Detect which cell encompasses the target text, then output its (x, y) center coordinate. 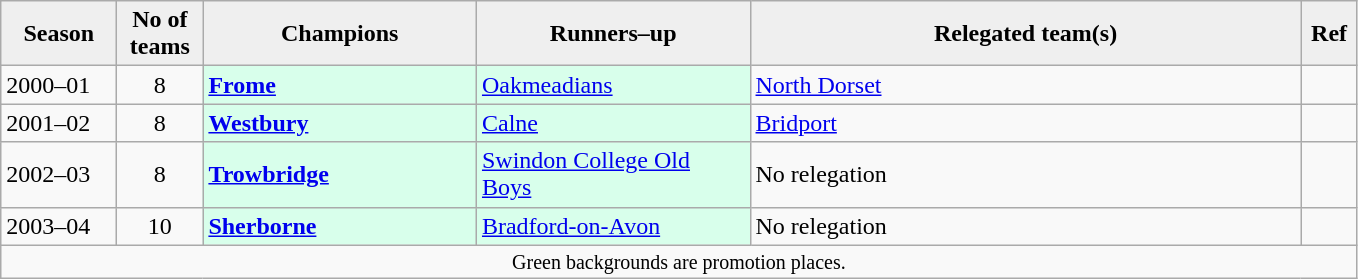
Oakmeadians (613, 85)
2002–03 (59, 174)
Ref (1329, 34)
Champions (340, 34)
Trowbridge (340, 174)
Swindon College Old Boys (613, 174)
2000–01 (59, 85)
Season (59, 34)
Frome (340, 85)
Bridport (1026, 123)
Green backgrounds are promotion places. (679, 262)
Sherborne (340, 226)
Relegated team(s) (1026, 34)
Westbury (340, 123)
No of teams (160, 34)
2003–04 (59, 226)
2001–02 (59, 123)
North Dorset (1026, 85)
Calne (613, 123)
Runners–up (613, 34)
10 (160, 226)
Bradford-on-Avon (613, 226)
